Search for the cell housing the specified text and yield its (X, Y) center coordinate. 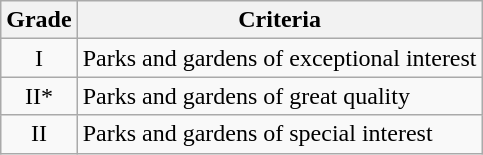
Parks and gardens of exceptional interest (280, 58)
II* (39, 96)
Parks and gardens of special interest (280, 134)
Parks and gardens of great quality (280, 96)
I (39, 58)
II (39, 134)
Criteria (280, 20)
Grade (39, 20)
